Detect which cell encompasses the target text, then output its (x, y) center coordinate. 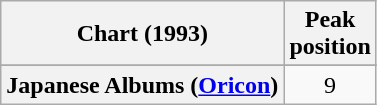
9 (330, 85)
Peakposition (330, 34)
Chart (1993) (142, 34)
Japanese Albums (Oricon) (142, 85)
